Find where the given text appears and provide that cell's center as (X, Y) coordinate. 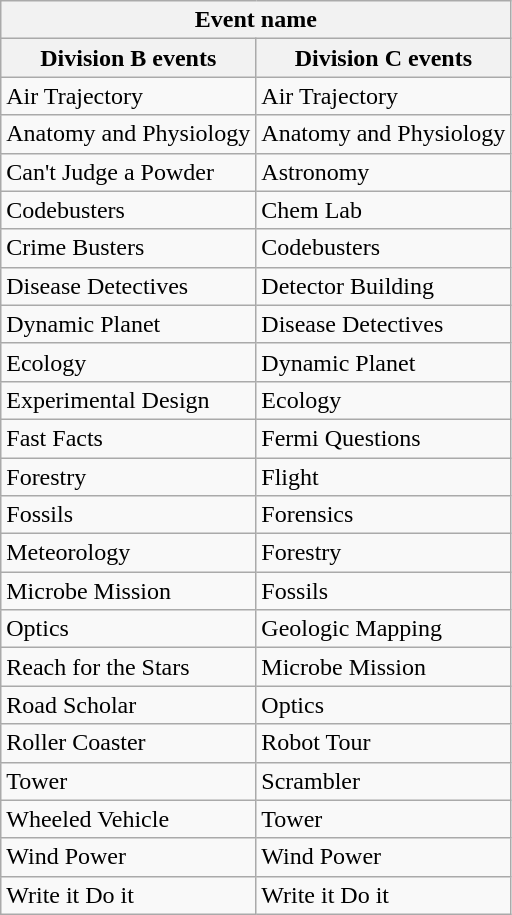
Meteorology (128, 553)
Event name (256, 20)
Forensics (384, 515)
Division C events (384, 58)
Detector Building (384, 286)
Robot Tour (384, 743)
Can't Judge a Powder (128, 172)
Division B events (128, 58)
Chem Lab (384, 210)
Scrambler (384, 781)
Roller Coaster (128, 743)
Flight (384, 477)
Experimental Design (128, 400)
Fermi Questions (384, 438)
Reach for the Stars (128, 667)
Crime Busters (128, 248)
Wheeled Vehicle (128, 819)
Astronomy (384, 172)
Geologic Mapping (384, 629)
Fast Facts (128, 438)
Road Scholar (128, 705)
